From the cell containing the given text, extract its center point as [x, y] coordinate. 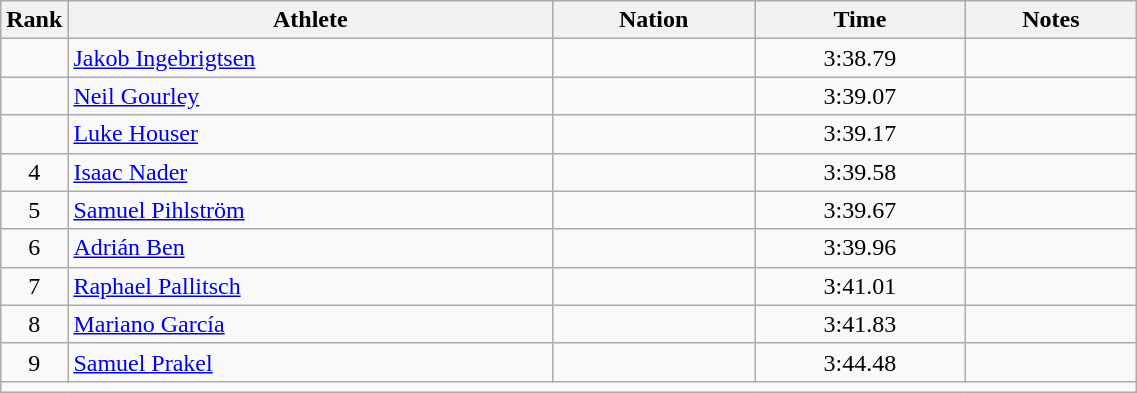
Notes [1051, 20]
3:41.83 [860, 324]
Isaac Nader [310, 172]
Jakob Ingebrigtsen [310, 58]
8 [34, 324]
7 [34, 286]
Athlete [310, 20]
Time [860, 20]
3:39.67 [860, 210]
Raphael Pallitsch [310, 286]
3:39.17 [860, 134]
6 [34, 248]
Samuel Prakel [310, 362]
3:44.48 [860, 362]
Samuel Pihlström [310, 210]
Neil Gourley [310, 96]
3:39.07 [860, 96]
3:39.96 [860, 248]
Mariano García [310, 324]
Nation [654, 20]
3:38.79 [860, 58]
Luke Houser [310, 134]
3:39.58 [860, 172]
9 [34, 362]
3:41.01 [860, 286]
Adrián Ben [310, 248]
Rank [34, 20]
4 [34, 172]
5 [34, 210]
